Pinpoint the cell where the given text exists, returning its [X, Y] midpoint coordinate. 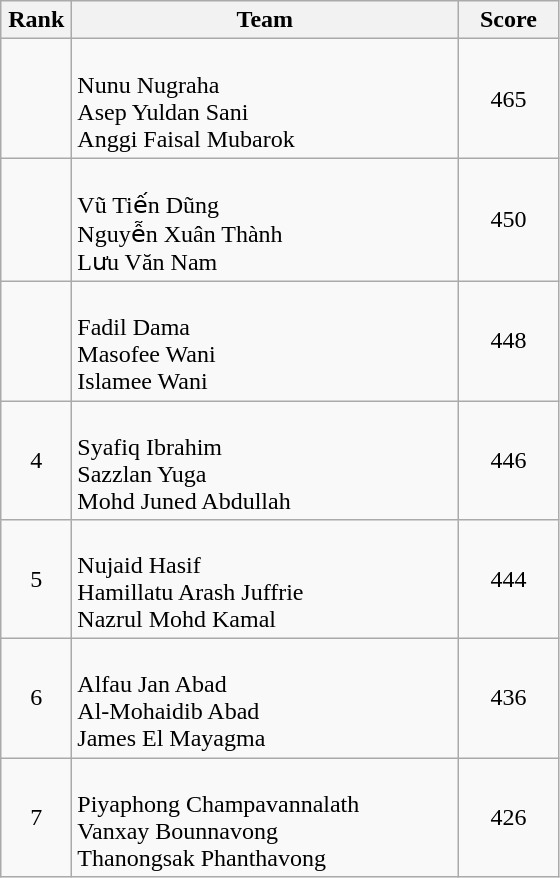
Score [508, 20]
Piyaphong ChampavannalathVanxay BounnavongThanongsak Phanthavong [265, 818]
446 [508, 460]
Syafiq IbrahimSazzlan YugaMohd Juned Abdullah [265, 460]
Nujaid HasifHamillatu Arash JuffrieNazrul Mohd Kamal [265, 580]
Fadil DamaMasofee WaniIslamee Wani [265, 340]
4 [36, 460]
Alfau Jan AbadAl-Mohaidib AbadJames El Mayagma [265, 698]
6 [36, 698]
465 [508, 98]
5 [36, 580]
444 [508, 580]
Team [265, 20]
Rank [36, 20]
426 [508, 818]
Nunu NugrahaAsep Yuldan SaniAnggi Faisal Mubarok [265, 98]
Vũ Tiến DũngNguyễn Xuân ThànhLưu Văn Nam [265, 220]
450 [508, 220]
448 [508, 340]
436 [508, 698]
7 [36, 818]
